Provide the [x, y] coordinate of the cell's center where the given text is located.  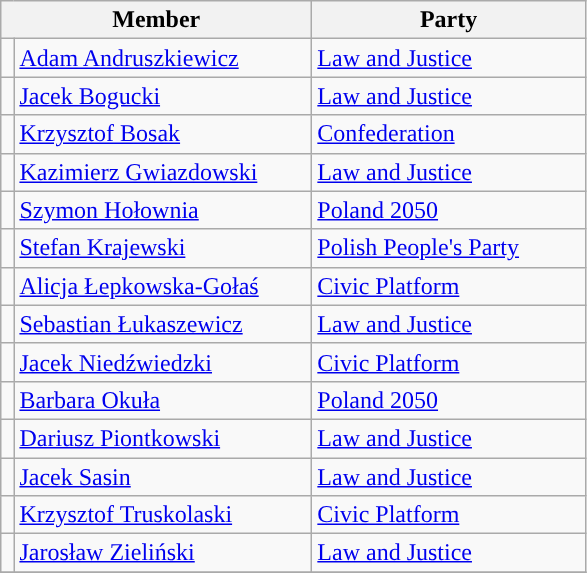
Jacek Sasin [163, 477]
Jacek Niedźwiedzki [163, 362]
Member [156, 20]
Jarosław Zieliński [163, 553]
Kazimierz Gwiazdowski [163, 172]
Polish People's Party [449, 248]
Krzysztof Truskolaski [163, 515]
Barbara Okuła [163, 400]
Krzysztof Bosak [163, 134]
Szymon Hołownia [163, 210]
Alicja Łepkowska-Gołaś [163, 286]
Confederation [449, 134]
Sebastian Łukaszewicz [163, 324]
Adam Andruszkiewicz [163, 58]
Dariusz Piontkowski [163, 438]
Jacek Bogucki [163, 96]
Party [449, 20]
Stefan Krajewski [163, 248]
